Return (X, Y) of the center of cell containing provided text 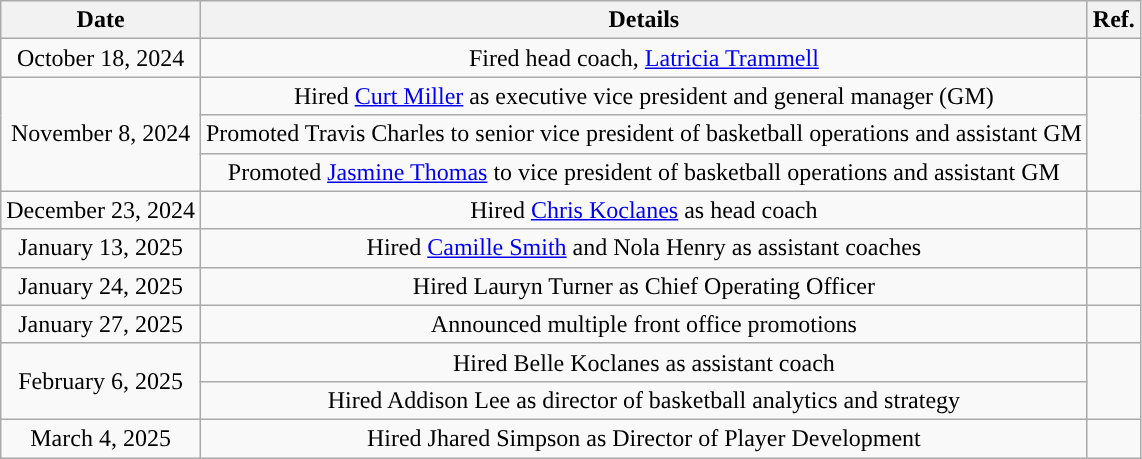
Hired Curt Miller as executive vice president and general manager (GM) (644, 96)
Promoted Travis Charles to senior vice president of basketball operations and assistant GM (644, 134)
Details (644, 20)
Hired Jhared Simpson as Director of Player Development (644, 438)
Date (101, 20)
February 6, 2025 (101, 381)
Hired Camille Smith and Nola Henry as assistant coaches (644, 248)
January 13, 2025 (101, 248)
January 27, 2025 (101, 324)
Hired Lauryn Turner as Chief Operating Officer (644, 286)
Fired head coach, Latricia Trammell (644, 58)
Hired Belle Koclanes as assistant coach (644, 362)
November 8, 2024 (101, 134)
Promoted Jasmine Thomas to vice president of basketball operations and assistant GM (644, 172)
Hired Chris Koclanes as head coach (644, 210)
Announced multiple front office promotions (644, 324)
Hired Addison Lee as director of basketball analytics and strategy (644, 400)
December 23, 2024 (101, 210)
January 24, 2025 (101, 286)
Ref. (1114, 20)
October 18, 2024 (101, 58)
March 4, 2025 (101, 438)
